Scan for the cell matching the given text and deliver its (x, y) coordinate at center. 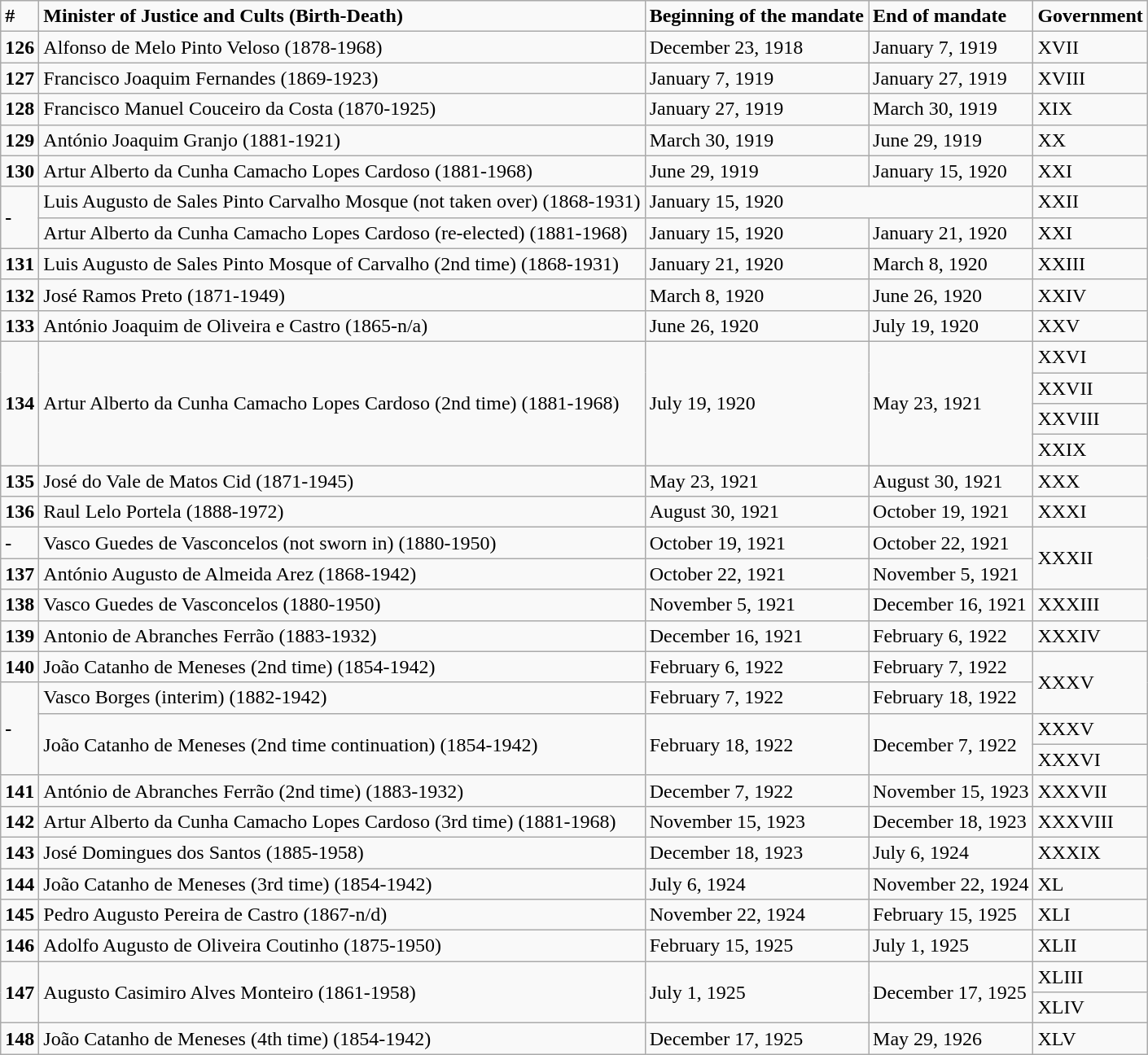
135 (20, 481)
XVII (1090, 47)
Vasco Borges (interim) (1882-1942) (342, 698)
Artur Alberto da Cunha Camacho Lopes Cardoso (re-elected) (1881-1968) (342, 233)
136 (20, 512)
Antonio de Abranches Ferrão (1883-1932) (342, 636)
XXXVII (1090, 790)
XLII (1090, 946)
António Joaquim de Oliveira e Castro (1865-n/a) (342, 326)
Francisco Joaquim Fernandes (1869-1923) (342, 78)
May 29, 1926 (951, 1039)
145 (20, 915)
143 (20, 852)
XXXIX (1090, 852)
Luis Augusto de Sales Pinto Mosque of Carvalho (2nd time) (1868-1931) (342, 264)
XXXIV (1090, 636)
Francisco Manuel Couceiro da Costa (1870-1925) (342, 109)
Alfonso de Melo Pinto Veloso (1878-1968) (342, 47)
XVIII (1090, 78)
XXIII (1090, 264)
XX (1090, 140)
João Catanho de Meneses (2nd time) (1854-1942) (342, 667)
Raul Lelo Portela (1888-1972) (342, 512)
Pedro Augusto Pereira de Castro (1867-n/d) (342, 915)
146 (20, 946)
Artur Alberto da Cunha Camacho Lopes Cardoso (1881-1968) (342, 171)
XLI (1090, 915)
147 (20, 992)
José do Vale de Matos Cid (1871-1945) (342, 481)
Artur Alberto da Cunha Camacho Lopes Cardoso (3rd time) (1881-1968) (342, 821)
XXIX (1090, 450)
XXXIII (1090, 605)
138 (20, 605)
José Ramos Preto (1871-1949) (342, 295)
Vasco Guedes de Vasconcelos (not sworn in) (1880-1950) (342, 543)
134 (20, 403)
João Catanho de Meneses (4th time) (1854-1942) (342, 1039)
XXXVIII (1090, 821)
XXXII (1090, 558)
António Augusto de Almeida Arez (1868-1942) (342, 574)
End of mandate (951, 16)
December 23, 1918 (756, 47)
Augusto Casimiro Alves Monteiro (1861-1958) (342, 992)
148 (20, 1039)
Luis Augusto de Sales Pinto Carvalho Mosque (not taken over) (1868-1931) (342, 202)
128 (20, 109)
130 (20, 171)
XXX (1090, 481)
XL (1090, 883)
137 (20, 574)
127 (20, 78)
Adolfo Augusto de Oliveira Coutinho (1875-1950) (342, 946)
142 (20, 821)
XXII (1090, 202)
Minister of Justice and Cults (Birth-Death) (342, 16)
XXXI (1090, 512)
129 (20, 140)
Artur Alberto da Cunha Camacho Lopes Cardoso (2nd time) (1881-1968) (342, 403)
XXXVI (1090, 760)
140 (20, 667)
# (20, 16)
139 (20, 636)
António de Abranches Ferrão (2nd time) (1883-1932) (342, 790)
XIX (1090, 109)
XLV (1090, 1039)
Vasco Guedes de Vasconcelos (1880-1950) (342, 605)
XXVIII (1090, 419)
XLIV (1090, 1008)
António Joaquim Granjo (1881-1921) (342, 140)
Government (1090, 16)
João Catanho de Meneses (3rd time) (1854-1942) (342, 883)
131 (20, 264)
XLIII (1090, 977)
Beginning of the mandate (756, 16)
132 (20, 295)
José Domingues dos Santos (1885-1958) (342, 852)
XXV (1090, 326)
XXVII (1090, 388)
141 (20, 790)
144 (20, 883)
126 (20, 47)
133 (20, 326)
XXIV (1090, 295)
XXVI (1090, 357)
João Catanho de Meneses (2nd time continuation) (1854-1942) (342, 744)
